Search for the cell housing the specified text and yield its [X, Y] center coordinate. 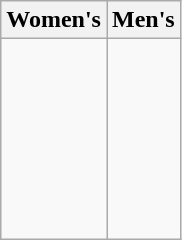
Men's [143, 20]
Women's [54, 20]
